For the text-containing cell, return its midpoint in (x, y) coordinate format. 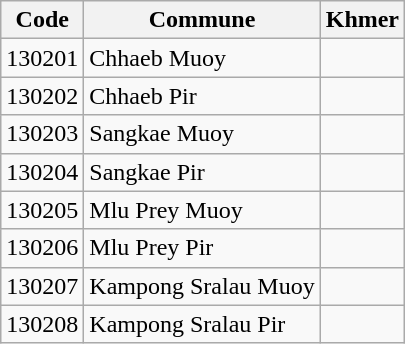
130202 (42, 96)
Chhaeb Muoy (202, 58)
Sangkae Muoy (202, 134)
Khmer (362, 20)
130204 (42, 172)
Commune (202, 20)
Sangkae Pir (202, 172)
130207 (42, 286)
Kampong Sralau Muoy (202, 286)
Kampong Sralau Pir (202, 324)
Chhaeb Pir (202, 96)
130208 (42, 324)
130203 (42, 134)
130201 (42, 58)
130205 (42, 210)
Mlu Prey Pir (202, 248)
130206 (42, 248)
Mlu Prey Muoy (202, 210)
Code (42, 20)
